From the cell containing the given text, extract its center point as (x, y) coordinate. 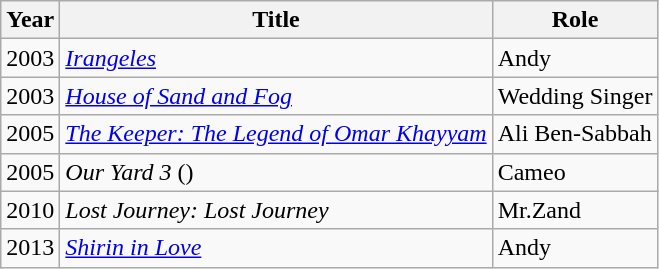
2010 (30, 210)
Ali Ben-Sabbah (575, 134)
Title (276, 20)
The Keeper: The Legend of Omar Khayyam (276, 134)
2013 (30, 248)
Role (575, 20)
Mr.Zand (575, 210)
Year (30, 20)
Shirin in Love (276, 248)
Irangeles (276, 58)
Lost Journey: Lost Journey (276, 210)
Cameo (575, 172)
Wedding Singer (575, 96)
Our Yard 3 () (276, 172)
House of Sand and Fog (276, 96)
